Identify which cell holds the provided text, then report its [X, Y] central coordinate. 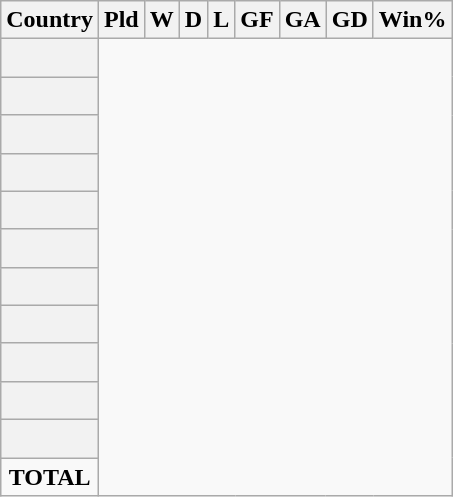
L [222, 20]
GF [257, 20]
Country [50, 20]
Pld [121, 20]
GD [350, 20]
D [193, 20]
W [162, 20]
TOTAL [50, 477]
GA [302, 20]
Win% [412, 20]
